From the cell containing the given text, extract its center point as (x, y) coordinate. 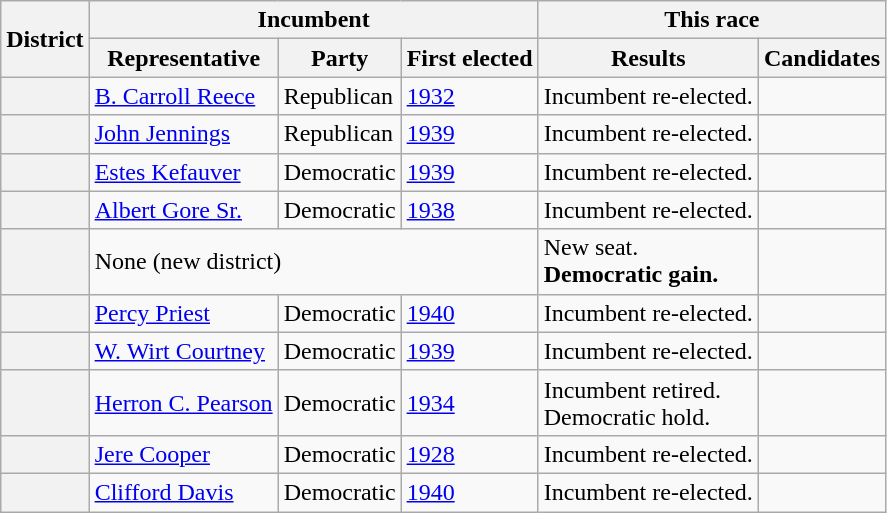
1928 (470, 454)
First elected (470, 58)
Estes Kefauver (184, 172)
Percy Priest (184, 313)
1932 (470, 96)
Representative (184, 58)
None (new district) (314, 262)
Party (340, 58)
Clifford Davis (184, 492)
Herron C. Pearson (184, 402)
New seat.Democratic gain. (648, 262)
This race (712, 20)
1934 (470, 402)
John Jennings (184, 134)
W. Wirt Courtney (184, 351)
Incumbent retired.Democratic hold. (648, 402)
1938 (470, 210)
Jere Cooper (184, 454)
B. Carroll Reece (184, 96)
District (45, 39)
Candidates (822, 58)
Albert Gore Sr. (184, 210)
Results (648, 58)
Incumbent (314, 20)
